Extract the [x, y] coordinate from the center of the cell holding the provided text.  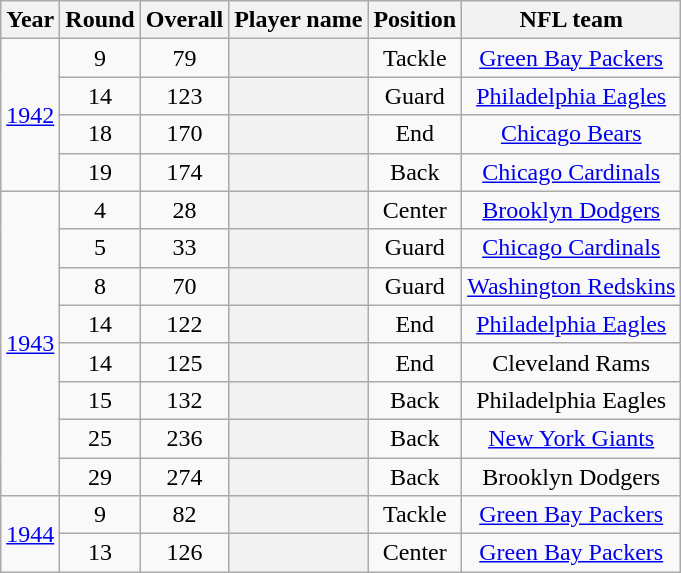
274 [184, 477]
1943 [30, 343]
NFL team [572, 20]
Round [100, 20]
Chicago Bears [572, 134]
82 [184, 515]
28 [184, 210]
13 [100, 553]
170 [184, 134]
Player name [298, 20]
125 [184, 362]
Position [415, 20]
174 [184, 172]
1942 [30, 115]
1944 [30, 534]
123 [184, 96]
Washington Redskins [572, 286]
18 [100, 134]
4 [100, 210]
25 [100, 438]
29 [100, 477]
Overall [184, 20]
New York Giants [572, 438]
Cleveland Rams [572, 362]
15 [100, 400]
126 [184, 553]
122 [184, 324]
Year [30, 20]
8 [100, 286]
70 [184, 286]
79 [184, 58]
19 [100, 172]
132 [184, 400]
236 [184, 438]
5 [100, 248]
33 [184, 248]
